Search for the cell housing the specified text and yield its (x, y) center coordinate. 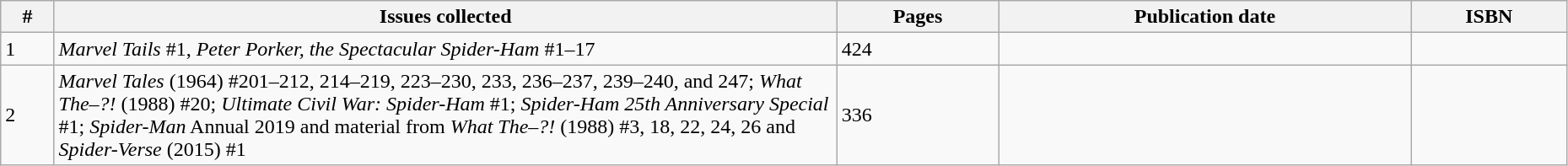
Marvel Tails #1, Peter Porker, the Spectacular Spider-Ham #1–17 (445, 49)
ISBN (1489, 17)
2 (27, 115)
Publication date (1205, 17)
336 (918, 115)
Pages (918, 17)
424 (918, 49)
1 (27, 49)
# (27, 17)
Issues collected (445, 17)
